From the cell containing the given text, extract its center point as (X, Y) coordinate. 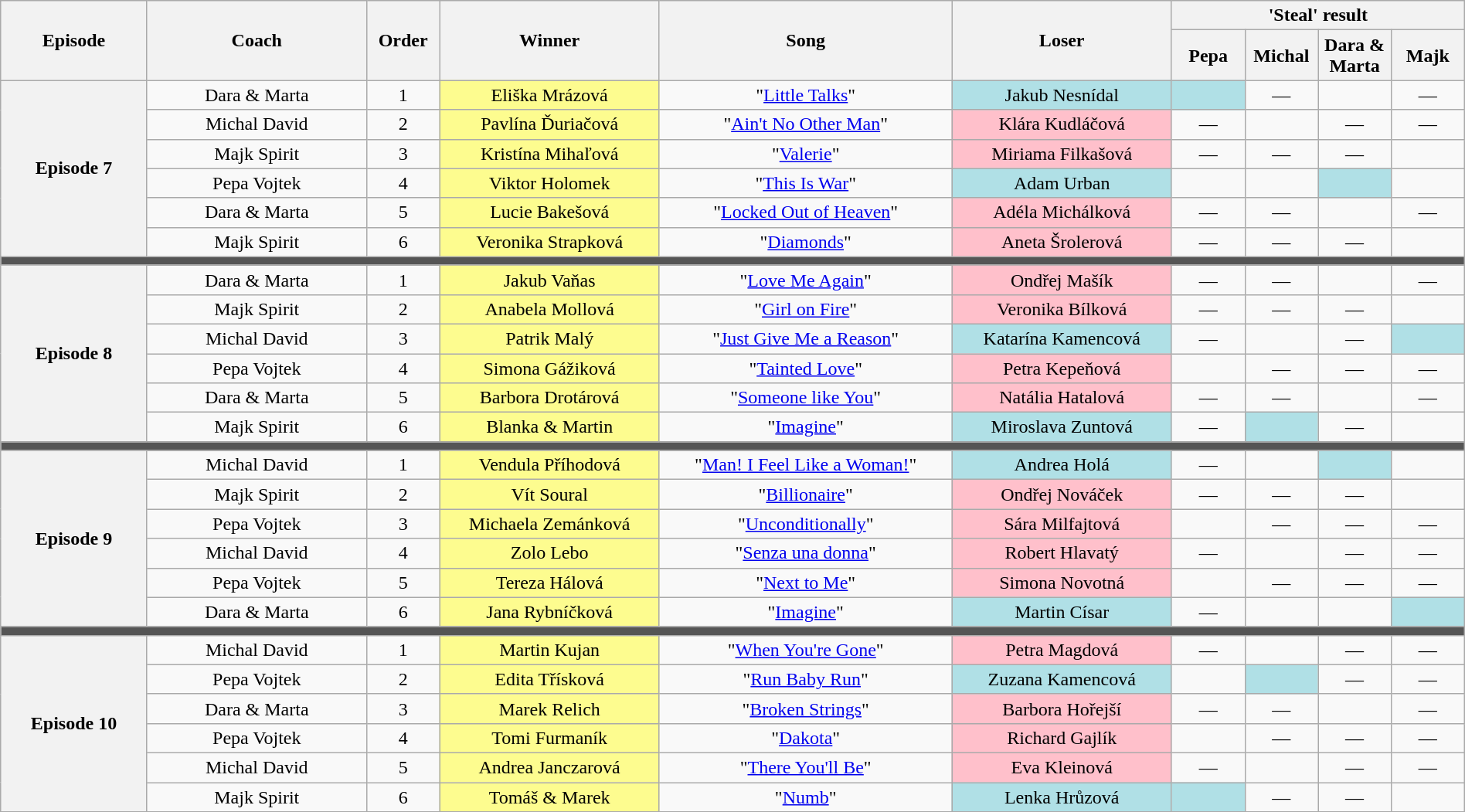
Petra Magdová (1062, 650)
Anabela Mollová (549, 309)
Kristína Mihaľová (549, 154)
Barbora Drotárová (549, 398)
Michaela Zemánková (549, 524)
"Senza una donna" (805, 553)
Vendula Příhodová (549, 465)
"Just Give Me a Reason" (805, 338)
"Broken Strings" (805, 708)
"Little Talks" (805, 95)
"Love Me Again" (805, 280)
"Ain't No Other Man" (805, 124)
Patrik Malý (549, 338)
Simona Novotná (1062, 583)
'Steal' result (1318, 15)
"Man! I Feel Like a Woman!" (805, 465)
Marek Relich (549, 708)
Tereza Hálová (549, 583)
Ondřej Mašík (1062, 280)
Zuzana Kamencová (1062, 679)
Petra Kepeňová (1062, 369)
Pepa (1208, 56)
Ondřej Nováček (1062, 494)
Martin Kujan (549, 650)
Jana Rybníčková (549, 612)
Miroslava Zuntová (1062, 427)
Aneta Šrolerová (1062, 242)
"Tainted Love" (805, 369)
"Locked Out of Heaven" (805, 212)
"Someone like You" (805, 398)
Richard Gajlík (1062, 738)
Miriama Filkašová (1062, 154)
Andrea Janczarová (549, 767)
Episode 10 (74, 723)
"Dakota" (805, 738)
"When You're Gone" (805, 650)
Pavlína Ďuriačová (549, 124)
Barbora Hořejší (1062, 708)
Jakub Nesnídal (1062, 95)
"Unconditionally" (805, 524)
Order (403, 40)
Natália Hatalová (1062, 398)
Lucie Bakešová (549, 212)
Tomáš & Marek (549, 797)
Adéla Michálková (1062, 212)
Coach (257, 40)
Episode 7 (74, 168)
Sára Milfajtová (1062, 524)
Veronika Bílková (1062, 309)
"Billionaire" (805, 494)
Episode (74, 40)
Veronika Strapková (549, 242)
Martin Císar (1062, 612)
"There You'll Be" (805, 767)
Jakub Vaňas (549, 280)
Song (805, 40)
Tomi Furmaník (549, 738)
Klára Kudláčová (1062, 124)
Majk (1428, 56)
Simona Gážiková (549, 369)
Katarína Kamencová (1062, 338)
Andrea Holá (1062, 465)
"Girl on Fire" (805, 309)
Lenka Hrůzová (1062, 797)
Winner (549, 40)
"Next to Me" (805, 583)
Eva Kleinová (1062, 767)
"This Is War" (805, 183)
Loser (1062, 40)
Blanka & Martin (549, 427)
Adam Urban (1062, 183)
Episode 8 (74, 353)
Michal (1281, 56)
Viktor Holomek (549, 183)
Zolo Lebo (549, 553)
"Numb" (805, 797)
"Valerie" (805, 154)
"Diamonds" (805, 242)
Episode 9 (74, 539)
Eliška Mrázová (549, 95)
"Run Baby Run" (805, 679)
Vít Soural (549, 494)
Edita Třísková (549, 679)
Robert Hlavatý (1062, 553)
